Output the [x, y] coordinate of the center of the cell containing the given text.  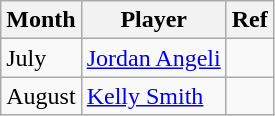
Jordan Angeli [154, 58]
July [41, 58]
Kelly Smith [154, 96]
August [41, 96]
Player [154, 20]
Month [41, 20]
Ref [250, 20]
